Return the (X, Y) coordinate for the center point of the cell that contains the specified text.  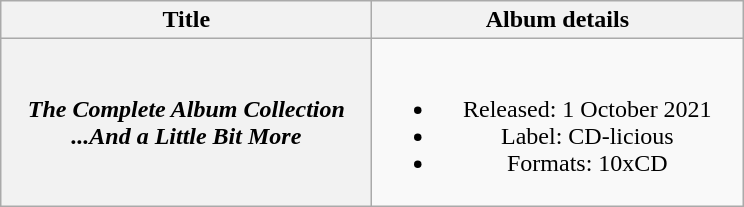
The Complete Album Collection ...And a Little Bit More (186, 122)
Released: 1 October 2021Label: CD-liciousFormats: 10xCD (558, 122)
Album details (558, 20)
Title (186, 20)
